Capture the cell that displays the provided text and extract its [X, Y] central coordinate. 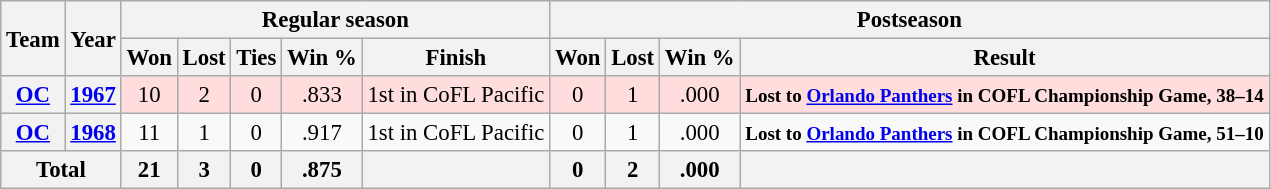
Year [93, 38]
11 [149, 133]
Finish [456, 58]
Lost to Orlando Panthers in COFL Championship Game, 38–14 [1004, 95]
Team [33, 38]
21 [149, 170]
Postseason [910, 20]
1967 [93, 95]
Lost to Orlando Panthers in COFL Championship Game, 51–10 [1004, 133]
Regular season [336, 20]
.875 [322, 170]
Total [61, 170]
Result [1004, 58]
1968 [93, 133]
.833 [322, 95]
10 [149, 95]
3 [204, 170]
.917 [322, 133]
Ties [256, 58]
